Capture the cell that displays the provided text and extract its [X, Y] central coordinate. 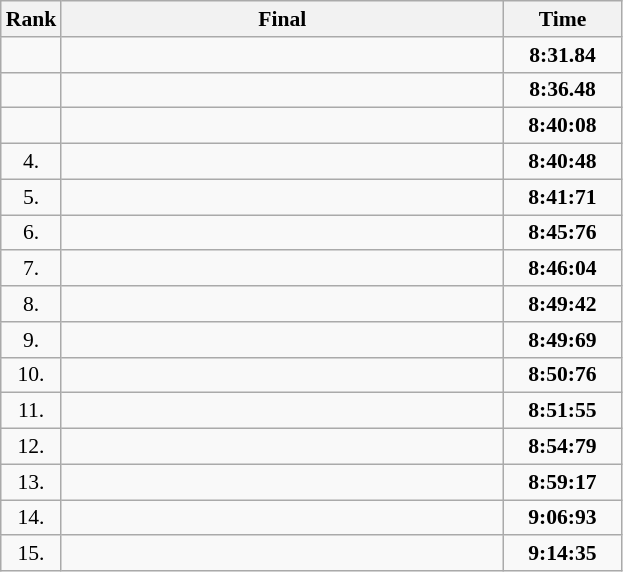
7. [32, 269]
9:14:35 [562, 554]
5. [32, 197]
12. [32, 447]
8:45:76 [562, 233]
14. [32, 518]
8:31.84 [562, 55]
8:40:48 [562, 162]
Time [562, 19]
8:59:17 [562, 482]
15. [32, 554]
8:40:08 [562, 126]
8:46:04 [562, 269]
11. [32, 411]
9. [32, 340]
8:49:69 [562, 340]
8:36.48 [562, 90]
8:54:79 [562, 447]
8:50:76 [562, 375]
8:41:71 [562, 197]
13. [32, 482]
8. [32, 304]
Rank [32, 19]
Final [282, 19]
4. [32, 162]
6. [32, 233]
8:51:55 [562, 411]
9:06:93 [562, 518]
10. [32, 375]
8:49:42 [562, 304]
